Capture the cell that displays the provided text and extract its [x, y] central coordinate. 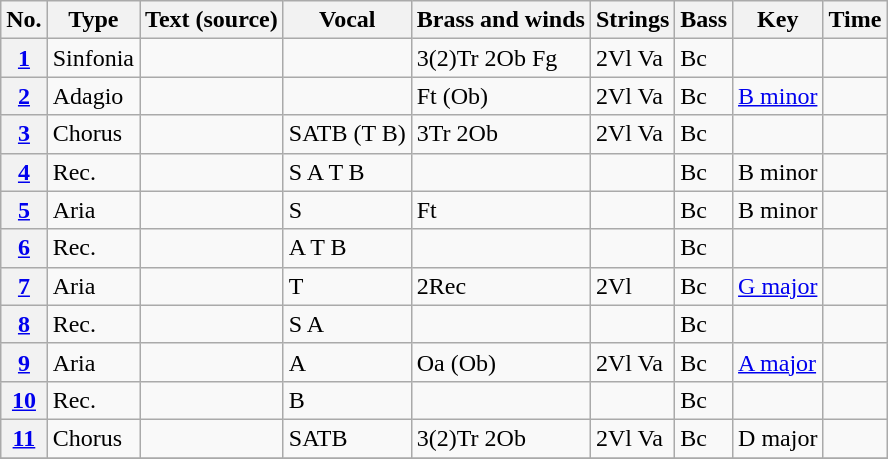
Type [93, 20]
Bass [704, 20]
Sinfonia [93, 58]
Oa (Ob) [500, 362]
T [347, 286]
No. [24, 20]
7 [24, 286]
6 [24, 248]
5 [24, 210]
2Vl [632, 286]
Time [855, 20]
8 [24, 324]
1 [24, 58]
Vocal [347, 20]
Adagio [93, 96]
Ft [500, 210]
S A T B [347, 172]
11 [24, 438]
B [347, 400]
G major [778, 286]
SATB (T B) [347, 134]
A [347, 362]
Ft (Ob) [500, 96]
10 [24, 400]
3 [24, 134]
4 [24, 172]
9 [24, 362]
2 [24, 96]
A T B [347, 248]
3Tr 2Ob [500, 134]
S A [347, 324]
3(2)Tr 2Ob [500, 438]
SATB [347, 438]
S [347, 210]
Strings [632, 20]
2Rec [500, 286]
3(2)Tr 2Ob Fg [500, 58]
Key [778, 20]
D major [778, 438]
A major [778, 362]
Text (source) [212, 20]
Brass and winds [500, 20]
